Detect which cell encompasses the target text, then output its [x, y] center coordinate. 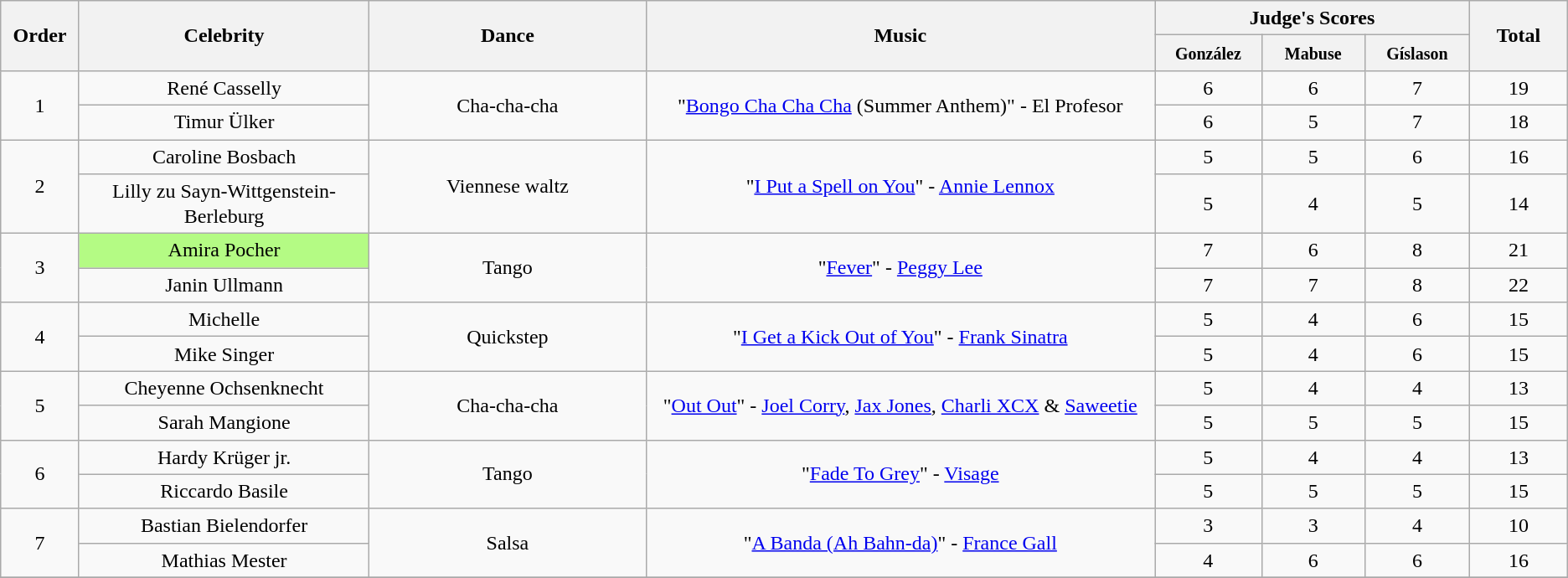
Judge's Scores [1313, 18]
Amira Pocher [224, 251]
Michelle [224, 320]
Quickstep [508, 337]
"Fever" - Peggy Lee [900, 268]
Celebrity [224, 36]
1 [40, 105]
Salsa [508, 543]
Music [900, 36]
Timur Ülker [224, 122]
14 [1519, 204]
Order [40, 36]
"Out Out" - Joel Corry, Jax Jones, Charli XCX & Saweetie [900, 405]
Riccardo Basile [224, 491]
Mabuse [1313, 54]
René Casselly [224, 87]
Cheyenne Ochsenknecht [224, 389]
Dance [508, 36]
10 [1519, 526]
Janin Ullmann [224, 285]
"A Banda (Ah Bahn-da)" - France Gall [900, 543]
Total [1519, 36]
Caroline Bosbach [224, 156]
"I Put a Spell on You" - Annie Lennox [900, 186]
Sarah Mangione [224, 422]
Viennese waltz [508, 186]
22 [1519, 285]
Bastian Bielendorfer [224, 526]
"Fade To Grey" - Visage [900, 474]
2 [40, 186]
"I Get a Kick Out of You" - Frank Sinatra [900, 337]
18 [1519, 122]
González [1209, 54]
21 [1519, 251]
Hardy Krüger jr. [224, 457]
Mathias Mester [224, 560]
Mike Singer [224, 354]
19 [1519, 87]
"Bongo Cha Cha Cha (Summer Anthem)" - El Profesor [900, 105]
Gíslason [1417, 54]
Lilly zu Sayn-Wittgenstein-Berleburg [224, 204]
